Return [x, y] of the center of cell containing provided text 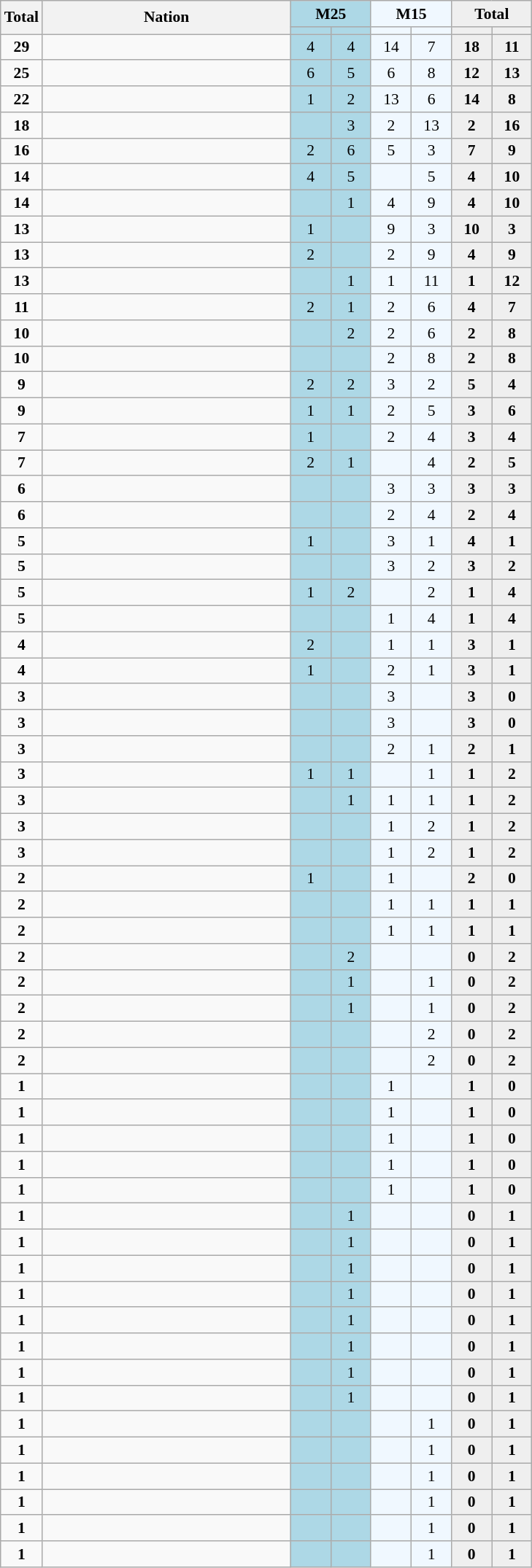
25 [22, 74]
M25 [331, 14]
29 [22, 47]
22 [22, 99]
M15 [411, 14]
Nation [166, 18]
